Pinpoint the cell where the given text exists, returning its [x, y] midpoint coordinate. 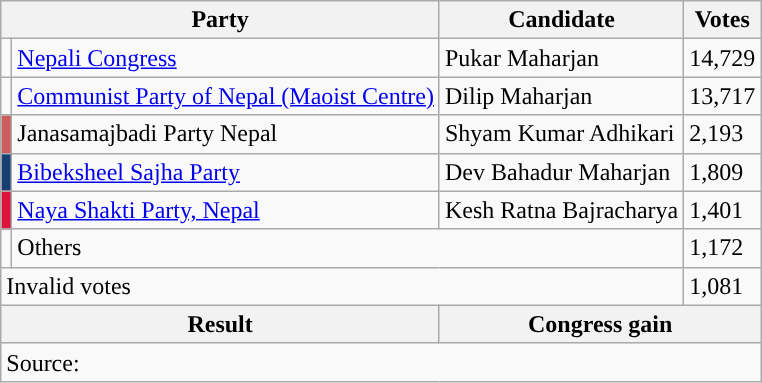
Janasamajbadi Party Nepal [226, 134]
13,717 [722, 96]
Naya Shakti Party, Nepal [226, 210]
1,172 [722, 248]
Others [348, 248]
14,729 [722, 58]
Dilip Maharjan [561, 96]
Result [220, 324]
Votes [722, 20]
Dev Bahadur Maharjan [561, 172]
Invalid votes [342, 286]
Source: [381, 362]
1,401 [722, 210]
Kesh Ratna Bajracharya [561, 210]
Party [220, 20]
1,081 [722, 286]
Congress gain [600, 324]
1,809 [722, 172]
Shyam Kumar Adhikari [561, 134]
Bibeksheel Sajha Party [226, 172]
Nepali Congress [226, 58]
Pukar Maharjan [561, 58]
Candidate [561, 20]
2,193 [722, 134]
Communist Party of Nepal (Maoist Centre) [226, 96]
